For the text-containing cell, return its midpoint in [x, y] coordinate format. 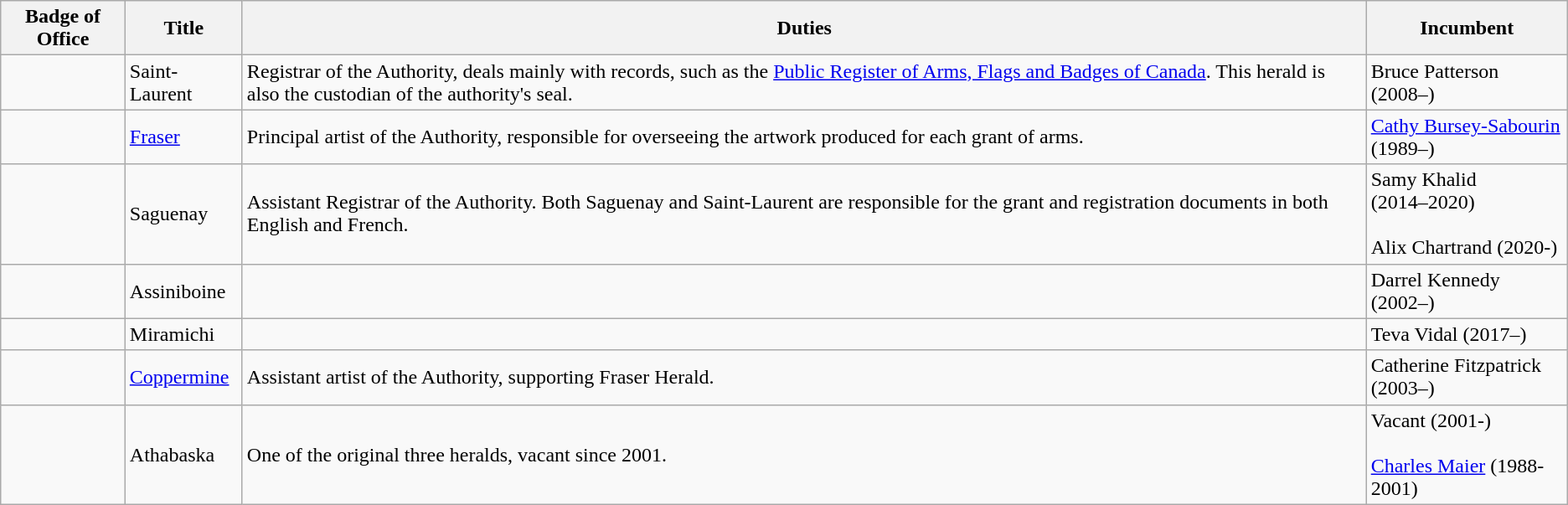
Vacant (2001-)Charles Maier (1988-2001) [1467, 454]
Fraser [183, 137]
Badge of Office [64, 28]
Bruce Patterson(2008–) [1467, 82]
Principal artist of the Authority, responsible for overseeing the artwork produced for each grant of arms. [804, 137]
Title [183, 28]
Coppermine [183, 377]
Assiniboine [183, 291]
Darrel Kennedy(2002–) [1467, 291]
Catherine Fitzpatrick(2003–) [1467, 377]
One of the original three heralds, vacant since 2001. [804, 454]
Athabaska [183, 454]
Duties [804, 28]
Saint-Laurent [183, 82]
Incumbent [1467, 28]
Assistant artist of the Authority, supporting Fraser Herald. [804, 377]
Saguenay [183, 214]
Miramichi [183, 334]
Cathy Bursey-Sabourin(1989–) [1467, 137]
Teva Vidal (2017–) [1467, 334]
Samy Khalid(2014–2020)Alix Chartrand (2020-) [1467, 214]
